Extract the (x, y) coordinate from the center of the cell holding the provided text.  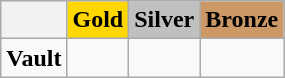
Silver (164, 20)
Bronze (242, 20)
Gold (98, 20)
Vault (34, 58)
